Pinpoint the cell where the given text exists, returning its (X, Y) midpoint coordinate. 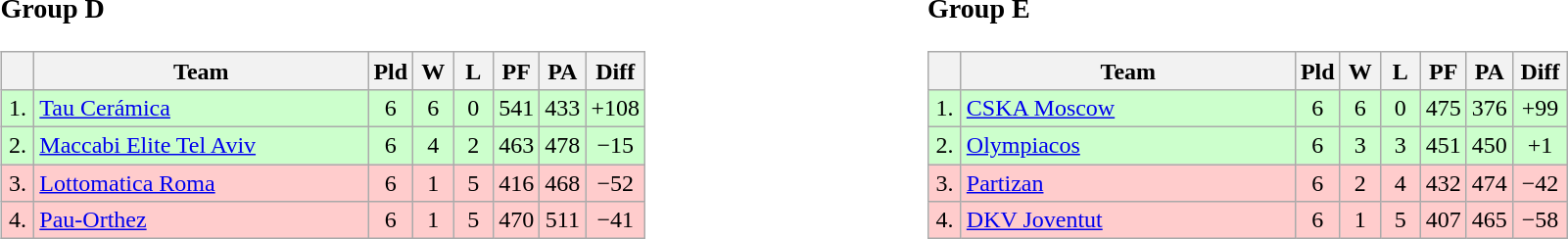
−41 (615, 220)
CSKA Moscow (1128, 108)
Olympiacos (1128, 146)
450 (1489, 146)
Tau Cerámica (202, 108)
Lottomatica Roma (202, 183)
475 (1444, 108)
463 (517, 146)
−52 (615, 183)
+108 (615, 108)
407 (1444, 220)
376 (1489, 108)
DKV Joventut (1128, 220)
Pau-Orthez (202, 220)
−42 (1540, 183)
−58 (1540, 220)
474 (1489, 183)
Partizan (1128, 183)
511 (562, 220)
478 (562, 146)
468 (562, 183)
433 (562, 108)
−15 (615, 146)
+1 (1540, 146)
Maccabi Elite Tel Aviv (202, 146)
541 (517, 108)
470 (517, 220)
432 (1444, 183)
+99 (1540, 108)
451 (1444, 146)
416 (517, 183)
465 (1489, 220)
